Capture the cell that displays the provided text and extract its (x, y) central coordinate. 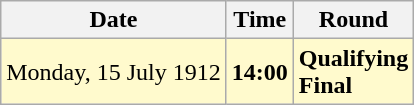
Round (353, 20)
14:00 (260, 72)
Monday, 15 July 1912 (114, 72)
Date (114, 20)
Time (260, 20)
QualifyingFinal (353, 72)
